Provide the [x, y] coordinate of the cell's center where the given text is located.  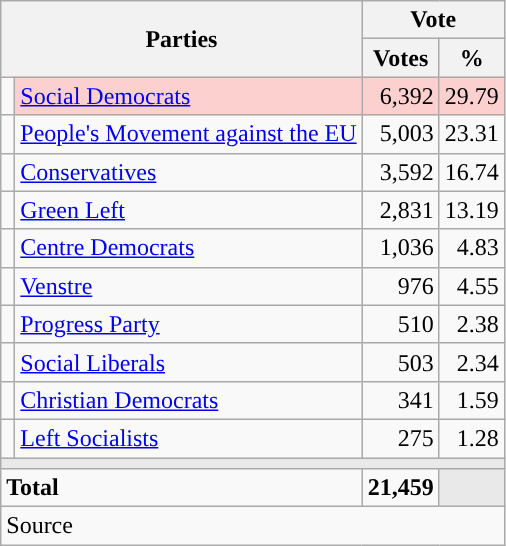
29.79 [472, 96]
Centre Democrats [188, 248]
1.28 [472, 438]
3,592 [400, 172]
503 [400, 362]
4.83 [472, 248]
% [472, 58]
Progress Party [188, 324]
13.19 [472, 210]
Source [253, 526]
21,459 [400, 488]
Vote [433, 20]
341 [400, 400]
6,392 [400, 96]
People's Movement against the EU [188, 134]
510 [400, 324]
2,831 [400, 210]
Social Democrats [188, 96]
23.31 [472, 134]
275 [400, 438]
Social Liberals [188, 362]
Parties [182, 39]
1.59 [472, 400]
2.34 [472, 362]
4.55 [472, 286]
Left Socialists [188, 438]
1,036 [400, 248]
Green Left [188, 210]
976 [400, 286]
Total [182, 488]
2.38 [472, 324]
Votes [400, 58]
Christian Democrats [188, 400]
Venstre [188, 286]
16.74 [472, 172]
Conservatives [188, 172]
5,003 [400, 134]
